Provide the (X, Y) coordinate of the cell's center where the given text is located.  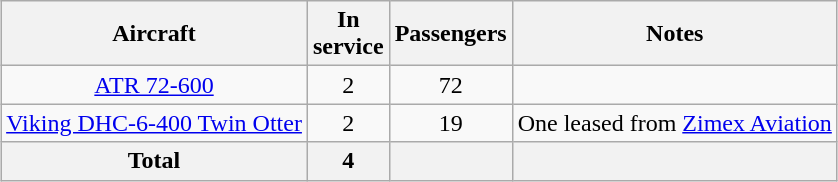
Aircraft (154, 34)
Notes (674, 34)
4 (348, 161)
Total (154, 161)
One leased from Zimex Aviation (674, 123)
72 (450, 85)
Viking DHC-6-400 Twin Otter (154, 123)
ATR 72-600 (154, 85)
In service (348, 34)
19 (450, 123)
Passengers (450, 34)
